Locate the cell with the specified text and output its [x, y] center coordinate. 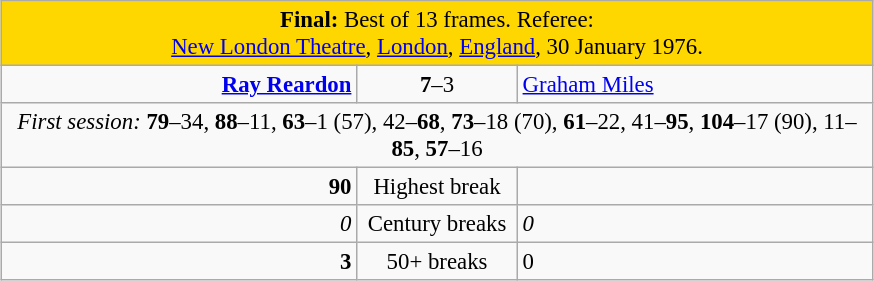
First session: 79–34, 88–11, 63–1 (57), 42–68, 73–18 (70), 61–22, 41–95, 104–17 (90), 11–85, 57–16 [437, 136]
Final: Best of 13 frames. Referee: New London Theatre, London, England, 30 January 1976. [437, 34]
Century breaks [438, 224]
90 [179, 187]
Graham Miles [695, 85]
3 [179, 262]
50+ breaks [438, 262]
Highest break [438, 187]
Ray Reardon [179, 85]
7–3 [438, 85]
